Detect which cell encompasses the target text, then output its [x, y] center coordinate. 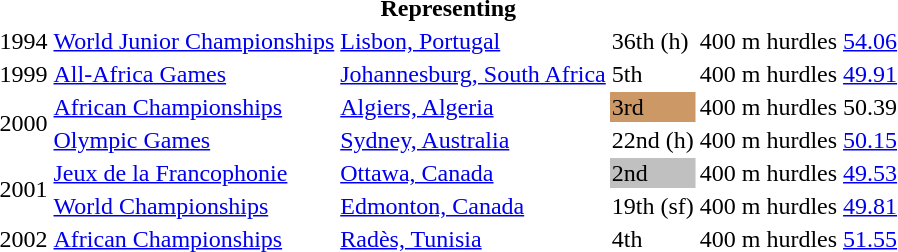
Algiers, Algeria [474, 107]
Edmonton, Canada [474, 206]
World Junior Championships [194, 41]
2nd [652, 173]
Ottawa, Canada [474, 173]
Olympic Games [194, 140]
19th (sf) [652, 206]
5th [652, 74]
Sydney, Australia [474, 140]
Lisbon, Portugal [474, 41]
3rd [652, 107]
World Championships [194, 206]
African Championships [194, 107]
Jeux de la Francophonie [194, 173]
22nd (h) [652, 140]
Johannesburg, South Africa [474, 74]
36th (h) [652, 41]
All-Africa Games [194, 74]
